Output the [x, y] coordinate of the center of the cell containing the given text.  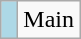
Main [49, 20]
